Locate the cell with the specified text and output its (X, Y) center coordinate. 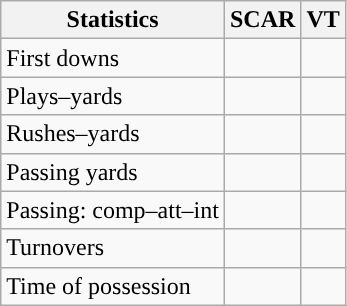
VT (323, 20)
Plays–yards (113, 96)
Passing yards (113, 172)
SCAR (262, 20)
Rushes–yards (113, 134)
Passing: comp–att–int (113, 210)
Turnovers (113, 248)
First downs (113, 58)
Statistics (113, 20)
Time of possession (113, 286)
